Return the [X, Y] coordinate for the center point of the cell that contains the specified text.  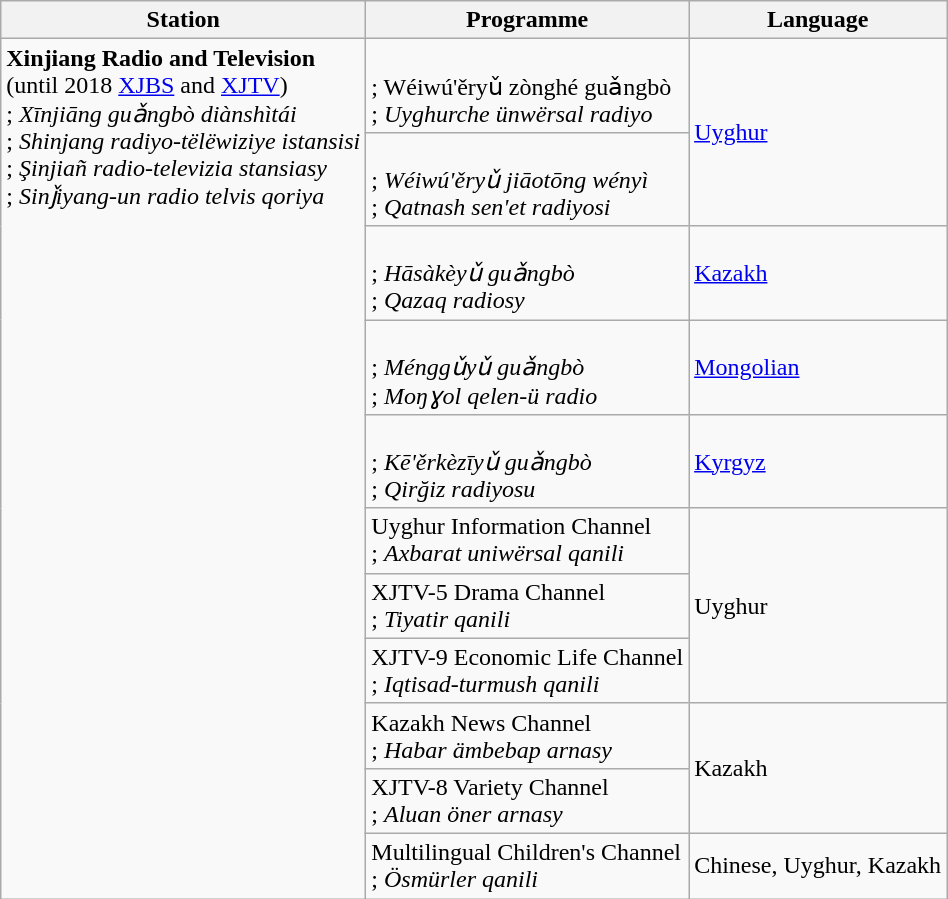
Programme [528, 20]
Language [818, 20]
Kyrgyz [818, 462]
Uyghur Information Channel ; Axbarat uniwërsal qanili [528, 540]
; Wéiwú'ěryǔ zònghé guǎngbò ; Uyghurche ünwërsal radiyo [528, 86]
Kazakh News Channel ; Habar ämbebap arnasy [528, 736]
Multilingual Children's Channel ; Ösmürler qanili [528, 866]
; Wéiwú'ěryǔ jiāotōng wényì ; Qatnash sen'et radiyosi [528, 179]
Mongolian [818, 368]
Station [184, 20]
Chinese, Uyghur, Kazakh [818, 866]
; Ménggǔyǔ guǎngbò ; Moŋɣol qelen-ü radio [528, 368]
XJTV-8 Variety Channel ; Aluan öner arnasy [528, 800]
XJTV-5 Drama Channel ; Tiyatir qanili [528, 606]
; Hāsàkèyǔ guǎngbò ; Qazaq radiosy [528, 273]
; Kē'ěrkèzīyǔ guǎngbò ; Qirğiz radiyosu [528, 462]
XJTV-9 Economic Life Channel ; Iqtisad-turmush qanili [528, 670]
